Extract the (x, y) coordinate from the center of the cell holding the provided text.  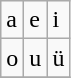
o (12, 58)
u (36, 58)
e (36, 20)
a (12, 20)
ü (58, 58)
i (58, 20)
